Find where the given text appears and provide that cell's center as (x, y) coordinate. 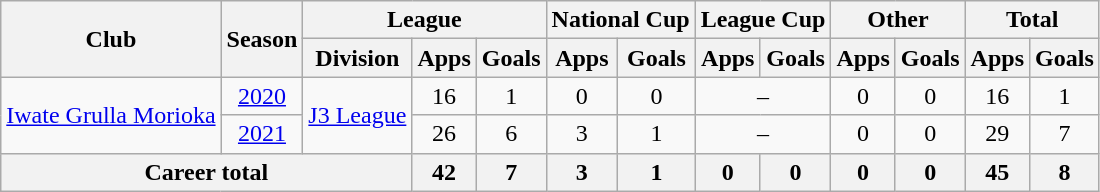
29 (997, 134)
8 (1065, 172)
6 (511, 134)
Division (358, 58)
Iwate Grulla Morioka (111, 115)
42 (444, 172)
League (424, 20)
Club (111, 39)
Other (898, 20)
Season (262, 39)
National Cup (620, 20)
League Cup (763, 20)
J3 League (358, 115)
45 (997, 172)
26 (444, 134)
Total (1032, 20)
Career total (206, 172)
2020 (262, 96)
2021 (262, 134)
